Return the [X, Y] coordinate for the center point of the cell that contains the specified text.  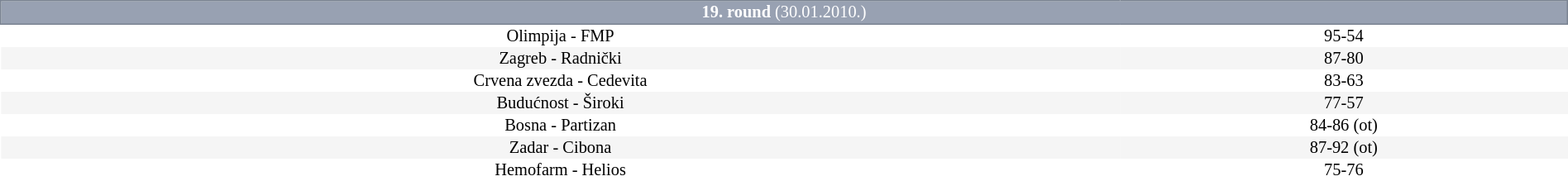
95-54 [1343, 36]
19. round (30.01.2010.) [784, 12]
Budućnost - Široki [561, 102]
Zadar - Cibona [561, 147]
Olimpija - FMP [561, 36]
Hemofarm - Helios [561, 170]
87-92 (ot) [1343, 147]
87-80 [1343, 58]
Crvena zvezda - Cedevita [561, 81]
83-63 [1343, 81]
75-76 [1343, 170]
84-86 (ot) [1343, 126]
Zagreb - Radnički [561, 58]
Bosna - Partizan [561, 126]
77-57 [1343, 102]
